Find where the given text appears and provide that cell's center as (X, Y) coordinate. 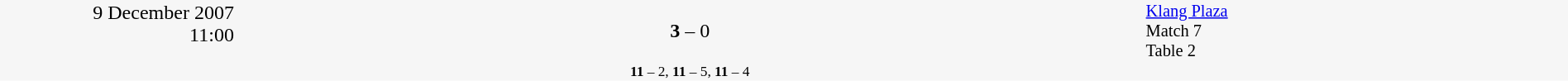
9 December 200711:00 (117, 40)
3 – 0 (690, 31)
Klang PlazaMatch 7Table 2 (1356, 31)
11 – 2, 11 – 5, 11 – 4 (690, 71)
